Capture the cell that displays the provided text and extract its (x, y) central coordinate. 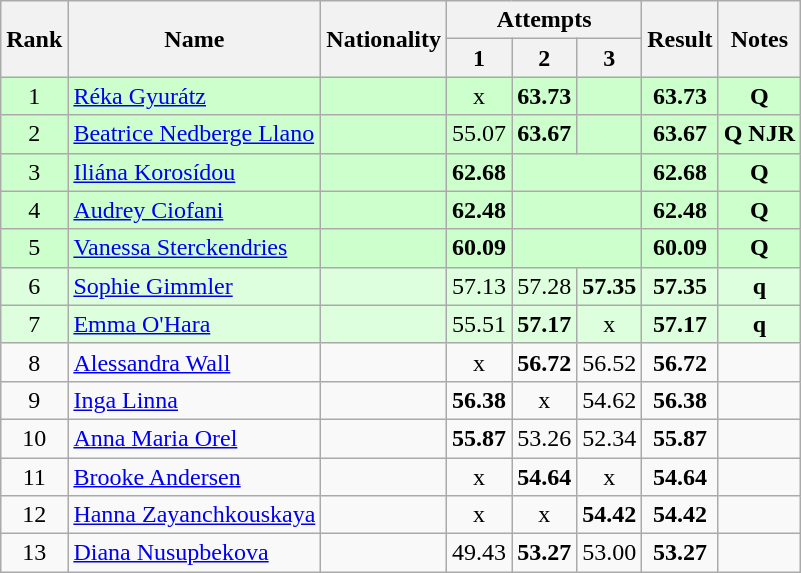
52.34 (610, 438)
Iliána Korosídou (194, 172)
Réka Gyurátz (194, 96)
Rank (34, 39)
Vanessa Sterckendries (194, 248)
13 (34, 553)
Emma O'Hara (194, 324)
56.52 (610, 362)
Q NJR (759, 134)
57.28 (544, 286)
55.51 (480, 324)
54.62 (610, 400)
10 (34, 438)
8 (34, 362)
11 (34, 477)
6 (34, 286)
Nationality (384, 39)
Audrey Ciofani (194, 210)
Result (680, 39)
Hanna Zayanchkouskaya (194, 515)
Inga Linna (194, 400)
Notes (759, 39)
53.26 (544, 438)
9 (34, 400)
7 (34, 324)
Attempts (544, 20)
12 (34, 515)
Brooke Andersen (194, 477)
53.00 (610, 553)
49.43 (480, 553)
Beatrice Nedberge Llano (194, 134)
5 (34, 248)
Anna Maria Orel (194, 438)
Diana Nusupbekova (194, 553)
Alessandra Wall (194, 362)
55.07 (480, 134)
Sophie Gimmler (194, 286)
4 (34, 210)
Name (194, 39)
57.13 (480, 286)
